Output the (x, y) coordinate of the center of the cell containing the given text.  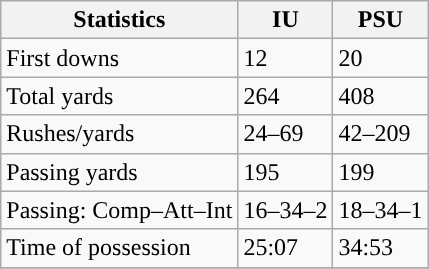
First downs (120, 58)
24–69 (286, 134)
16–34–2 (286, 210)
42–209 (380, 134)
408 (380, 96)
Passing yards (120, 172)
25:07 (286, 248)
PSU (380, 20)
199 (380, 172)
Passing: Comp–Att–Int (120, 210)
IU (286, 20)
Rushes/yards (120, 134)
Statistics (120, 20)
264 (286, 96)
Total yards (120, 96)
Time of possession (120, 248)
18–34–1 (380, 210)
20 (380, 58)
34:53 (380, 248)
195 (286, 172)
12 (286, 58)
